From the cell containing the given text, extract its center point as (X, Y) coordinate. 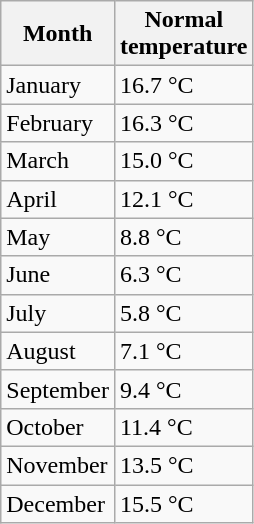
16.3 °C (184, 123)
March (58, 161)
January (58, 85)
16.7 °C (184, 85)
7.1 °C (184, 351)
December (58, 503)
April (58, 199)
July (58, 313)
November (58, 465)
October (58, 427)
June (58, 275)
Normaltemperature (184, 34)
August (58, 351)
12.1 °C (184, 199)
11.4 °C (184, 427)
13.5 °C (184, 465)
15.0 °C (184, 161)
Month (58, 34)
6.3 °C (184, 275)
February (58, 123)
8.8 °C (184, 237)
15.5 °C (184, 503)
5.8 °C (184, 313)
September (58, 389)
May (58, 237)
9.4 °C (184, 389)
